Find where the given text appears and provide that cell's center as [x, y] coordinate. 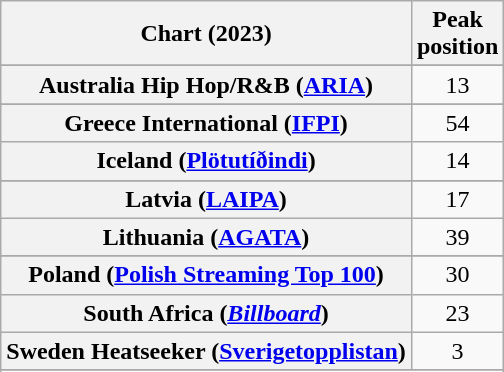
14 [457, 161]
Iceland (Plötutíðindi) [206, 161]
3 [457, 351]
Latvia (LAIPA) [206, 199]
23 [457, 313]
30 [457, 275]
17 [457, 199]
Sweden Heatseeker (Sverigetopplistan) [206, 351]
Poland (Polish Streaming Top 100) [206, 275]
54 [457, 123]
13 [457, 85]
Chart (2023) [206, 34]
South Africa (Billboard) [206, 313]
Australia Hip Hop/R&B (ARIA) [206, 85]
Lithuania (AGATA) [206, 237]
Peakposition [457, 34]
Greece International (IFPI) [206, 123]
39 [457, 237]
